Locate the cell with the specified text and output its [X, Y] center coordinate. 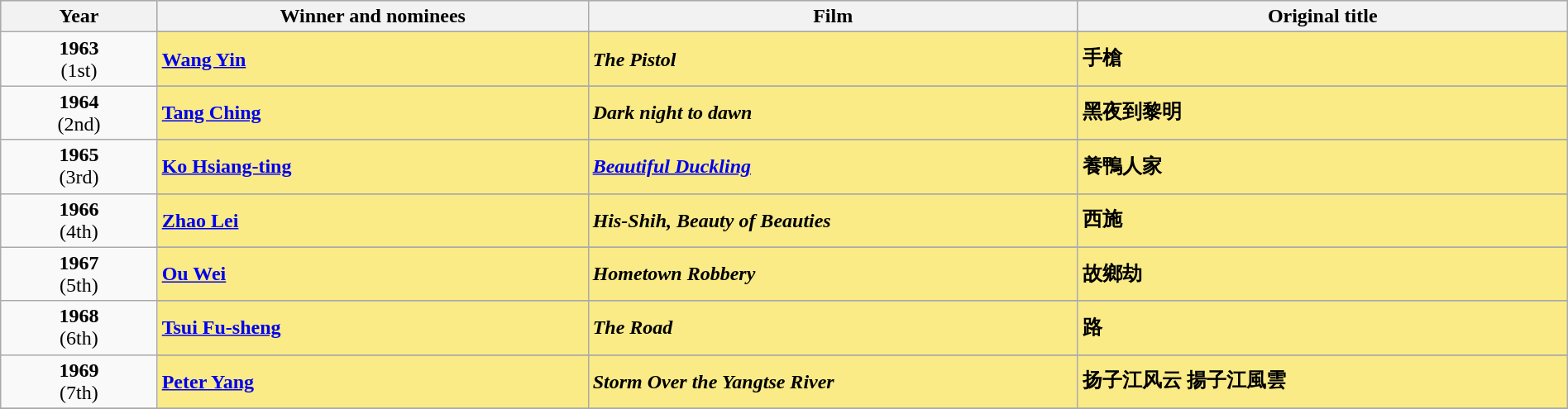
1965(3rd) [79, 167]
Peter Yang [372, 382]
Tang Ching [372, 112]
The Road [833, 327]
Ko Hsiang-ting [372, 167]
1969(7th) [79, 382]
Original title [1322, 17]
1963(1st) [79, 59]
黑夜到黎明 [1322, 112]
Year [79, 17]
1964(2nd) [79, 112]
Tsui Fu-sheng [372, 327]
Zhao Lei [372, 220]
1968(6th) [79, 327]
西施 [1322, 220]
Dark night to dawn [833, 112]
Hometown Robbery [833, 274]
Ou Wei [372, 274]
His-Shih, Beauty of Beauties [833, 220]
故鄉劫 [1322, 274]
1967(5th) [79, 274]
Storm Over the Yangtse River [833, 382]
Winner and nominees [372, 17]
扬子江风云 揚子江風雲 [1322, 382]
Beautiful Duckling [833, 167]
1966(4th) [79, 220]
路 [1322, 327]
養鴨人家 [1322, 167]
Film [833, 17]
The Pistol [833, 59]
手槍 [1322, 59]
Wang Yin [372, 59]
